Extract the (x, y) coordinate from the center of the cell holding the provided text.  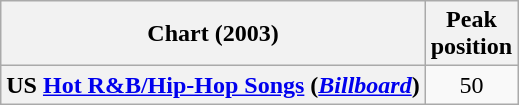
Chart (2003) (213, 34)
US Hot R&B/Hip-Hop Songs (Billboard) (213, 85)
50 (471, 85)
Peakposition (471, 34)
